From the cell containing the given text, extract its center point as (x, y) coordinate. 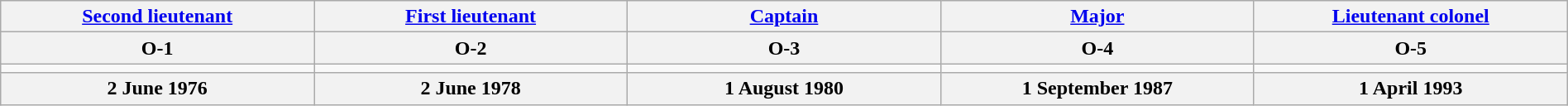
Captain (784, 17)
Lieutenant colonel (1411, 17)
O-2 (471, 48)
O-1 (157, 48)
O-5 (1411, 48)
Second lieutenant (157, 17)
1 August 1980 (784, 89)
Major (1097, 17)
2 June 1978 (471, 89)
O-3 (784, 48)
1 April 1993 (1411, 89)
O-4 (1097, 48)
2 June 1976 (157, 89)
First lieutenant (471, 17)
1 September 1987 (1097, 89)
